Identify which cell holds the provided text, then report its (x, y) central coordinate. 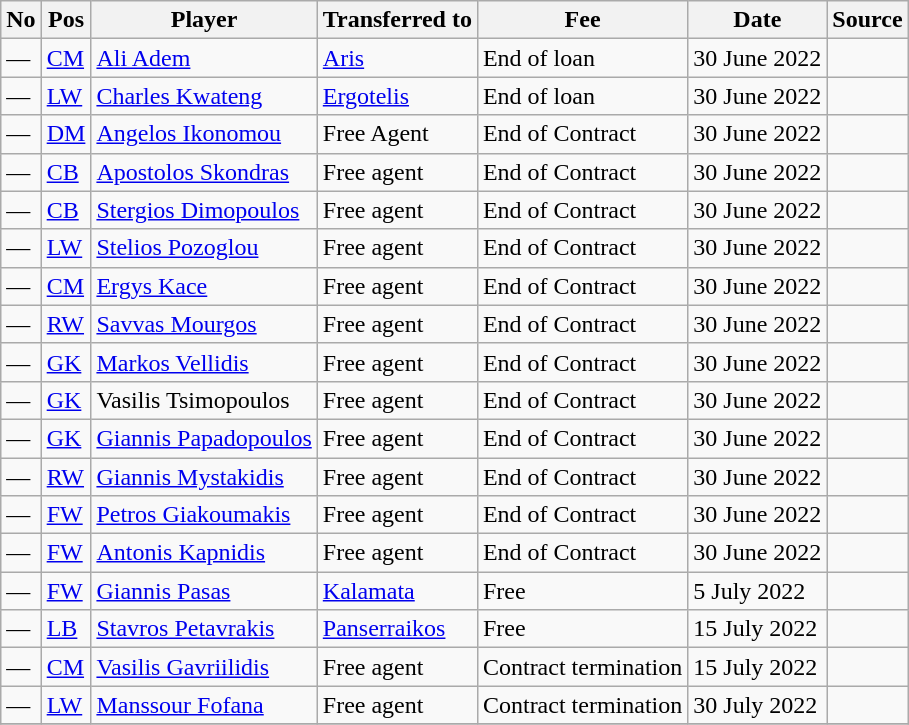
30 July 2022 (758, 705)
Fee (582, 20)
Ergotelis (397, 96)
Charles Kwateng (204, 96)
Player (204, 20)
Pos (66, 20)
LB (66, 629)
Kalamata (397, 591)
Vasilis Tsimopoulos (204, 400)
Free Agent (397, 134)
No (21, 20)
Giannis Mystakidis (204, 477)
Vasilis Gavriilidis (204, 667)
Stavros Petavrakis (204, 629)
Antonis Kapnidis (204, 553)
Transferred to (397, 20)
Markos Vellidis (204, 362)
Ali Adem (204, 58)
Manssour Fofana (204, 705)
5 July 2022 (758, 591)
Angelos Ikonomou (204, 134)
DM (66, 134)
Giannis Pasas (204, 591)
Apostolos Skondras (204, 172)
Date (758, 20)
Panserraikos (397, 629)
Petros Giakoumakis (204, 515)
Aris (397, 58)
Source (868, 20)
Stelios Pozoglou (204, 248)
Giannis Papadopoulos (204, 438)
Savvas Mourgos (204, 324)
Stergios Dimopoulos (204, 210)
Ergys Kace (204, 286)
